Find where the given text appears and provide that cell's center as (x, y) coordinate. 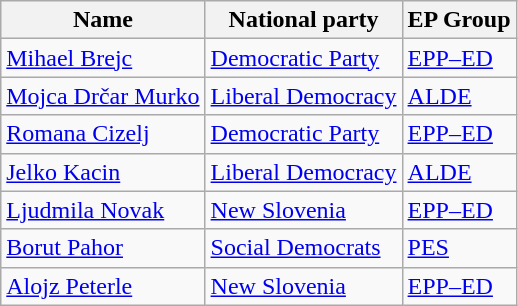
Ljudmila Novak (103, 210)
Name (103, 20)
National party (304, 20)
Social Democrats (304, 248)
Alojz Peterle (103, 286)
Mojca Drčar Murko (103, 96)
EP Group (459, 20)
Jelko Kacin (103, 172)
Borut Pahor (103, 248)
Mihael Brejc (103, 58)
PES (459, 248)
Romana Cizelj (103, 134)
